For the text-containing cell, return its midpoint in (X, Y) coordinate format. 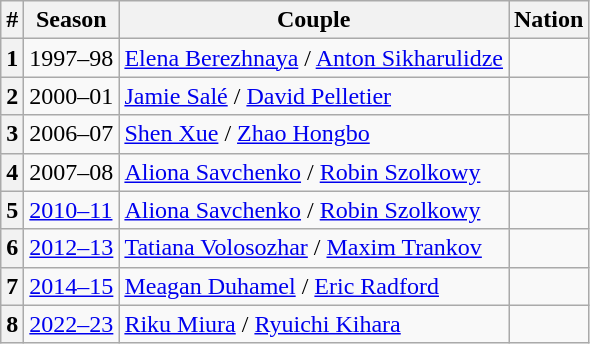
1997–98 (72, 58)
4 (12, 172)
2022–23 (72, 324)
Jamie Salé / David Pelletier (314, 96)
3 (12, 134)
Meagan Duhamel / Eric Radford (314, 286)
Nation (548, 20)
2006–07 (72, 134)
Elena Berezhnaya / Anton Sikharulidze (314, 58)
2014–15 (72, 286)
5 (12, 210)
6 (12, 248)
2007–08 (72, 172)
7 (12, 286)
# (12, 20)
2000–01 (72, 96)
2 (12, 96)
Shen Xue / Zhao Hongbo (314, 134)
2010–11 (72, 210)
Riku Miura / Ryuichi Kihara (314, 324)
8 (12, 324)
2012–13 (72, 248)
Tatiana Volosozhar / Maxim Trankov (314, 248)
1 (12, 58)
Season (72, 20)
Couple (314, 20)
